Provide the [X, Y] coordinate of the cell's center where the given text is located.  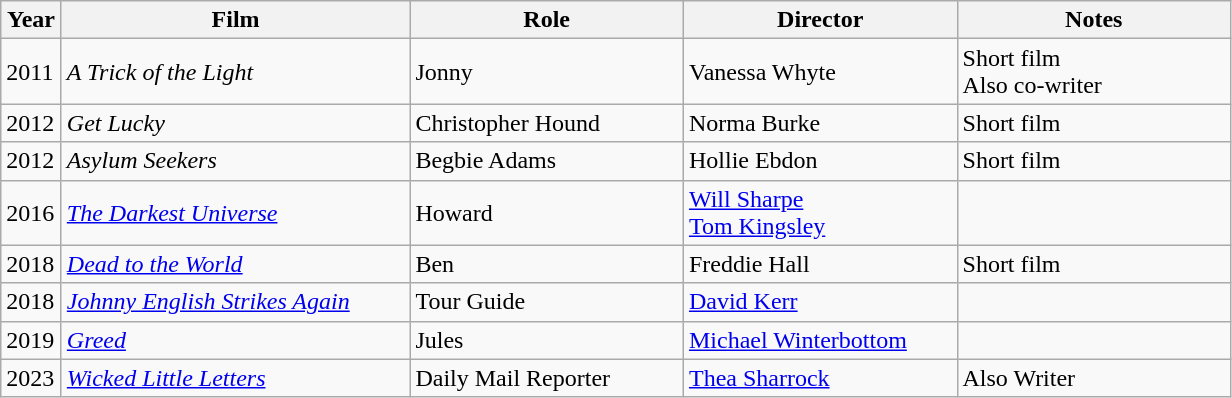
Get Lucky [236, 123]
Notes [1094, 20]
Wicked Little Letters [236, 378]
Michael Winterbottom [820, 340]
Ben [547, 264]
Short filmAlso co-writer [1094, 72]
Director [820, 20]
Howard [547, 212]
2016 [32, 212]
Asylum Seekers [236, 161]
Johnny English Strikes Again [236, 302]
2023 [32, 378]
Role [547, 20]
Jules [547, 340]
David Kerr [820, 302]
Vanessa Whyte [820, 72]
Tour Guide [547, 302]
2011 [32, 72]
Norma Burke [820, 123]
Daily Mail Reporter [547, 378]
Jonny [547, 72]
2019 [32, 340]
Christopher Hound [547, 123]
Hollie Ebdon [820, 161]
Freddie Hall [820, 264]
A Trick of the Light [236, 72]
Film [236, 20]
Also Writer [1094, 378]
Greed [236, 340]
Thea Sharrock [820, 378]
Dead to the World [236, 264]
Year [32, 20]
The Darkest Universe [236, 212]
Will SharpeTom Kingsley [820, 212]
Begbie Adams [547, 161]
